For the text-containing cell, return its midpoint in (X, Y) coordinate format. 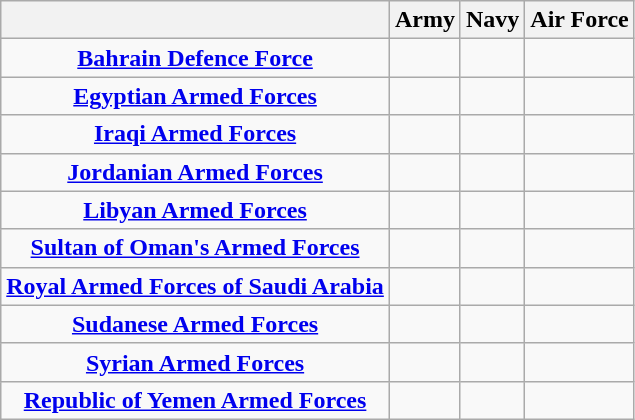
Royal Armed Forces of Saudi Arabia (196, 286)
Jordanian Armed Forces (196, 172)
Republic of Yemen Armed Forces (196, 400)
Air Force (580, 20)
Syrian Armed Forces (196, 362)
Egyptian Armed Forces (196, 96)
Libyan Armed Forces (196, 210)
Sudanese Armed Forces (196, 324)
Navy (492, 20)
Sultan of Oman's Armed Forces (196, 248)
Iraqi Armed Forces (196, 134)
Bahrain Defence Force (196, 58)
Army (424, 20)
